Pinpoint the cell where the given text exists, returning its [x, y] midpoint coordinate. 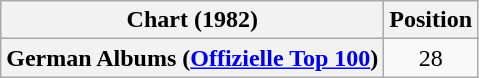
Position [431, 20]
German Albums (Offizielle Top 100) [192, 58]
Chart (1982) [192, 20]
28 [431, 58]
